For the text-containing cell, return its midpoint in (x, y) coordinate format. 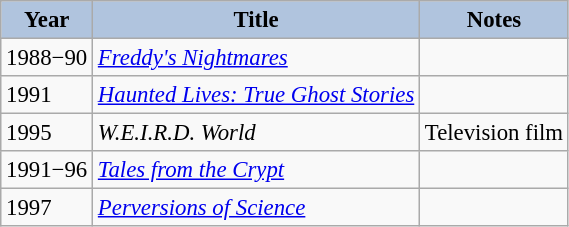
Freddy's Nightmares (256, 58)
1988−90 (47, 58)
1991−96 (47, 170)
Haunted Lives: True Ghost Stories (256, 95)
Tales from the Crypt (256, 170)
Television film (494, 133)
W.E.I.R.D. World (256, 133)
1995 (47, 133)
Title (256, 20)
1997 (47, 208)
1991 (47, 95)
Perversions of Science (256, 208)
Notes (494, 20)
Year (47, 20)
